Return [x, y] of the center of cell containing provided text 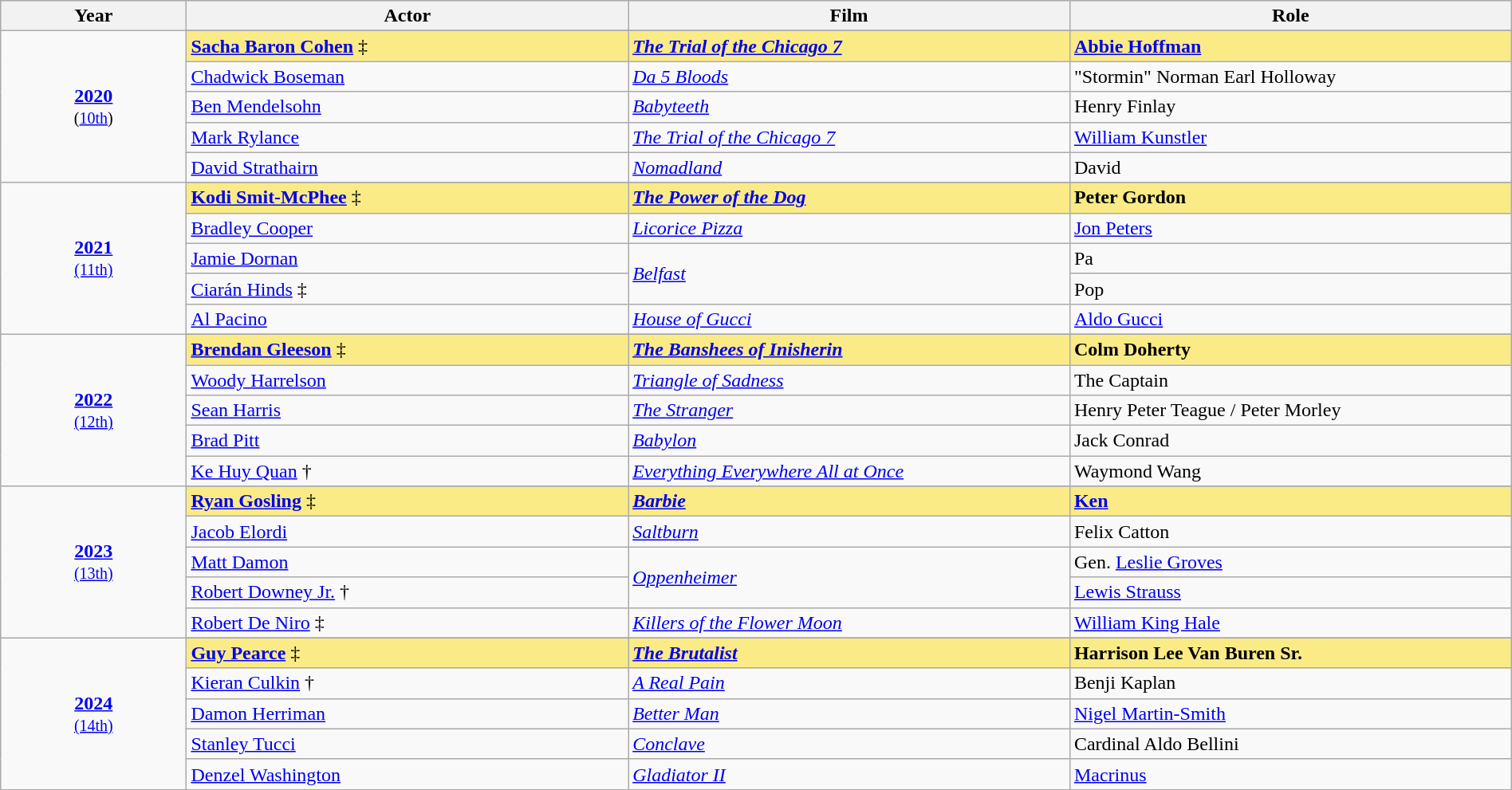
Colm Doherty [1290, 349]
House of Gucci [849, 319]
Kodi Smit-McPhee ‡ [408, 198]
The Banshees of Inisherin [849, 349]
Henry Peter Teague / Peter Morley [1290, 411]
2023(13th) [94, 562]
Nomadland [849, 167]
Sacha Baron Cohen ‡ [408, 46]
Da 5 Bloods [849, 77]
Jack Conrad [1290, 441]
Mark Rylance [408, 137]
Role [1290, 16]
Peter Gordon [1290, 198]
Everything Everywhere All at Once [849, 471]
Gen. Leslie Groves [1290, 562]
Ben Mendelsohn [408, 107]
Harrison Lee Van Buren Sr. [1290, 653]
Matt Damon [408, 562]
"Stormin" Norman Earl Holloway [1290, 77]
Al Pacino [408, 319]
Robert De Niro ‡ [408, 623]
Licorice Pizza [849, 228]
David Strathairn [408, 167]
Better Man [849, 713]
Sean Harris [408, 411]
Saltburn [849, 532]
Gladiator II [849, 774]
The Captain [1290, 380]
The Brutalist [849, 653]
2021(11th) [94, 258]
Conclave [849, 744]
Robert Downey Jr. † [408, 592]
2022(12th) [94, 410]
2024(14th) [94, 713]
Felix Catton [1290, 532]
Abbie Hoffman [1290, 46]
Stanley Tucci [408, 744]
Lewis Strauss [1290, 592]
2020(10th) [94, 107]
Oppenheimer [849, 577]
Babyteeth [849, 107]
Nigel Martin-Smith [1290, 713]
A Real Pain [849, 683]
Triangle of Sadness [849, 380]
Kieran Culkin † [408, 683]
Chadwick Boseman [408, 77]
Film [849, 16]
Killers of the Flower Moon [849, 623]
Ke Huy Quan † [408, 471]
Belfast [849, 273]
Ryan Gosling ‡ [408, 501]
Actor [408, 16]
Brendan Gleeson ‡ [408, 349]
Year [94, 16]
Macrinus [1290, 774]
David [1290, 167]
The Stranger [849, 411]
Ciarán Hinds ‡ [408, 289]
Guy Pearce ‡ [408, 653]
William Kunstler [1290, 137]
Ken [1290, 501]
Benji Kaplan [1290, 683]
The Power of the Dog [849, 198]
Jamie Dornan [408, 258]
Henry Finlay [1290, 107]
Babylon [849, 441]
Pop [1290, 289]
Cardinal Aldo Bellini [1290, 744]
Denzel Washington [408, 774]
Barbie [849, 501]
Bradley Cooper [408, 228]
Jacob Elordi [408, 532]
Aldo Gucci [1290, 319]
Damon Herriman [408, 713]
William King Hale [1290, 623]
Woody Harrelson [408, 380]
Waymond Wang [1290, 471]
Jon Peters [1290, 228]
Brad Pitt [408, 441]
Pa [1290, 258]
